Locate the cell with the specified text and output its [x, y] center coordinate. 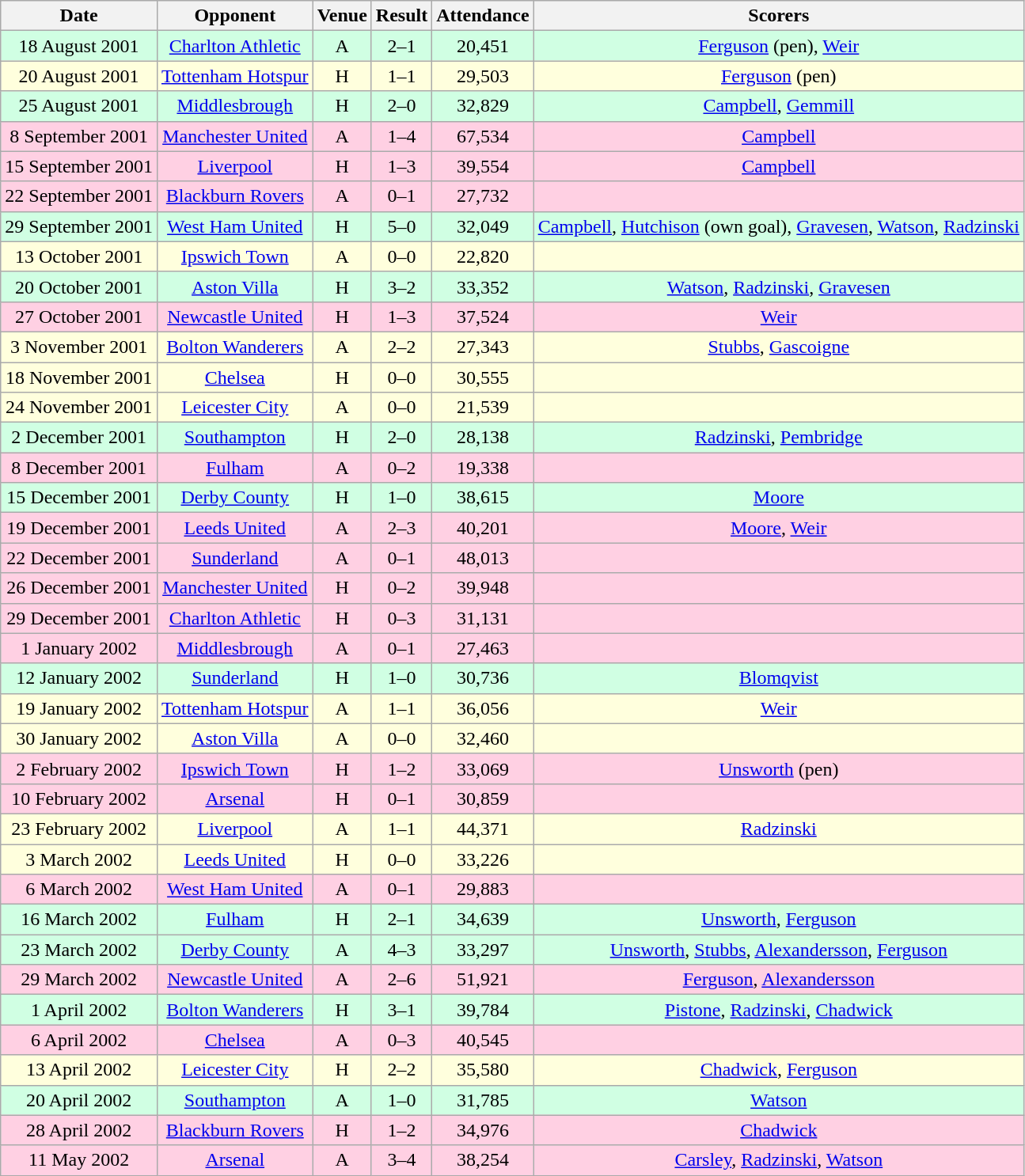
12 January 2002 [79, 678]
Pistone, Radzinski, Chadwick [779, 1010]
15 September 2001 [79, 166]
3 November 2001 [79, 347]
39,554 [483, 166]
21,539 [483, 408]
37,524 [483, 317]
40,201 [483, 528]
27,463 [483, 648]
33,352 [483, 286]
8 December 2001 [79, 468]
30,859 [483, 799]
30 January 2002 [79, 738]
29 September 2001 [79, 226]
Unsworth, Ferguson [779, 920]
29,883 [483, 890]
Carsley, Radzinski, Watson [779, 1160]
38,615 [483, 498]
8 September 2001 [79, 136]
34,976 [483, 1130]
Ferguson (pen), Weir [779, 46]
3 March 2002 [79, 859]
19 December 2001 [79, 528]
22 September 2001 [79, 196]
32,460 [483, 738]
2–6 [401, 980]
Ferguson (pen) [779, 76]
Moore, Weir [779, 528]
39,784 [483, 1010]
29 March 2002 [79, 980]
2 December 2001 [79, 438]
Radzinski [779, 829]
34,639 [483, 920]
67,534 [483, 136]
Radzinski, Pembridge [779, 438]
Moore [779, 498]
22,820 [483, 256]
32,049 [483, 226]
Ferguson, Alexandersson [779, 980]
39,948 [483, 588]
36,056 [483, 708]
10 February 2002 [79, 799]
28 April 2002 [79, 1130]
24 November 2001 [79, 408]
Date [79, 16]
19,338 [483, 468]
Blomqvist [779, 678]
1–4 [401, 136]
20 October 2001 [79, 286]
38,254 [483, 1160]
31,785 [483, 1100]
Stubbs, Gascoigne [779, 347]
18 November 2001 [79, 377]
33,069 [483, 768]
20,451 [483, 46]
3–4 [401, 1160]
1 April 2002 [79, 1010]
23 March 2002 [79, 950]
32,829 [483, 106]
3–2 [401, 286]
Watson [779, 1100]
13 October 2001 [79, 256]
Scorers [779, 16]
3–1 [401, 1010]
Result [401, 16]
27,732 [483, 196]
22 December 2001 [79, 558]
51,921 [483, 980]
Attendance [483, 16]
2 February 2002 [79, 768]
35,580 [483, 1070]
28,138 [483, 438]
15 December 2001 [79, 498]
4–3 [401, 950]
20 August 2001 [79, 76]
16 March 2002 [79, 920]
Chadwick [779, 1130]
13 April 2002 [79, 1070]
Unsworth, Stubbs, Alexandersson, Ferguson [779, 950]
20 April 2002 [79, 1100]
23 February 2002 [79, 829]
26 December 2001 [79, 588]
18 August 2001 [79, 46]
Chadwick, Ferguson [779, 1070]
30,736 [483, 678]
33,226 [483, 859]
2–3 [401, 528]
27,343 [483, 347]
33,297 [483, 950]
Watson, Radzinski, Gravesen [779, 286]
Venue [342, 16]
19 January 2002 [79, 708]
Unsworth (pen) [779, 768]
25 August 2001 [79, 106]
5–0 [401, 226]
29 December 2001 [79, 618]
Campbell, Gemmill [779, 106]
11 May 2002 [79, 1160]
40,545 [483, 1040]
27 October 2001 [79, 317]
31,131 [483, 618]
44,371 [483, 829]
1 January 2002 [79, 648]
6 April 2002 [79, 1040]
6 March 2002 [79, 890]
Opponent [234, 16]
Campbell, Hutchison (own goal), Gravesen, Watson, Radzinski [779, 226]
30,555 [483, 377]
48,013 [483, 558]
29,503 [483, 76]
